Capture the cell that displays the provided text and extract its (x, y) central coordinate. 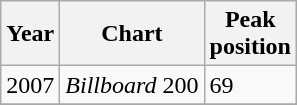
Year (30, 34)
2007 (30, 85)
Peakposition (250, 34)
Chart (132, 34)
69 (250, 85)
Billboard 200 (132, 85)
